Output the [x, y] coordinate of the center of the cell containing the given text.  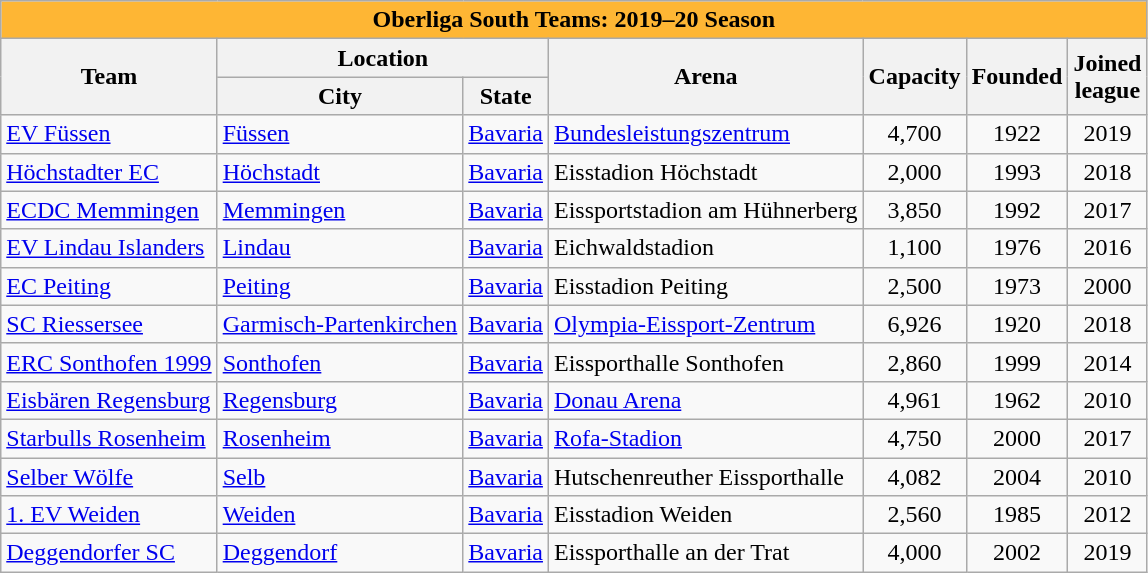
1985 [1017, 515]
Füssen [340, 134]
Joined league [1108, 77]
Eissporthalle Sonthofen [706, 362]
ECDC Memmingen [109, 210]
1999 [1017, 362]
SC Riessersee [109, 324]
Hutschenreuther Eissporthalle [706, 477]
Location [382, 58]
Eisstadion Peiting [706, 286]
1. EV Weiden [109, 515]
EV Lindau Islanders [109, 248]
Memmingen [340, 210]
Rofa-Stadion [706, 438]
Oberliga South Teams: 2019–20 Season [574, 20]
1,100 [914, 248]
Eissporthalle an der Trat [706, 553]
2012 [1108, 515]
2,000 [914, 172]
Höchstadt [340, 172]
Rosenheim [340, 438]
2,560 [914, 515]
Höchstadter EC [109, 172]
Arena [706, 77]
2,500 [914, 286]
Regensburg [340, 400]
Eisbären Regensburg [109, 400]
1992 [1017, 210]
Selb [340, 477]
Peiting [340, 286]
1922 [1017, 134]
Founded [1017, 77]
1920 [1017, 324]
Deggendorfer SC [109, 553]
2016 [1108, 248]
Deggendorf [340, 553]
ERC Sonthofen 1999 [109, 362]
Bundesleistungszentrum [706, 134]
Donau Arena [706, 400]
EC Peiting [109, 286]
3,850 [914, 210]
2004 [1017, 477]
Lindau [340, 248]
Weiden [340, 515]
4,750 [914, 438]
1993 [1017, 172]
2,860 [914, 362]
Selber Wölfe [109, 477]
2014 [1108, 362]
Sonthofen [340, 362]
1973 [1017, 286]
Eichwaldstadion [706, 248]
Eisstadion Höchstadt [706, 172]
Garmisch-Partenkirchen [340, 324]
4,000 [914, 553]
4,700 [914, 134]
EV Füssen [109, 134]
1976 [1017, 248]
2002 [1017, 553]
City [340, 96]
1962 [1017, 400]
Olympia-Eissport-Zentrum [706, 324]
Capacity [914, 77]
4,082 [914, 477]
Team [109, 77]
State [506, 96]
6,926 [914, 324]
Starbulls Rosenheim [109, 438]
4,961 [914, 400]
Eissportstadion am Hühnerberg [706, 210]
Eisstadion Weiden [706, 515]
